Find where the given text appears and provide that cell's center as (X, Y) coordinate. 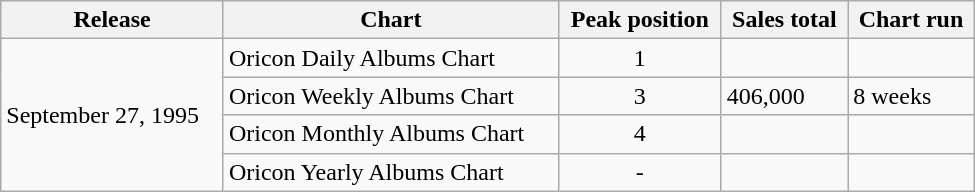
Oricon Weekly Albums Chart (390, 96)
1 (640, 58)
September 27, 1995 (112, 115)
Chart run (912, 20)
4 (640, 134)
3 (640, 96)
Chart (390, 20)
Release (112, 20)
Oricon Daily Albums Chart (390, 58)
406,000 (784, 96)
Sales total (784, 20)
Oricon Yearly Albums Chart (390, 172)
Peak position (640, 20)
8 weeks (912, 96)
- (640, 172)
Oricon Monthly Albums Chart (390, 134)
